Pinpoint the cell where the given text exists, returning its (x, y) midpoint coordinate. 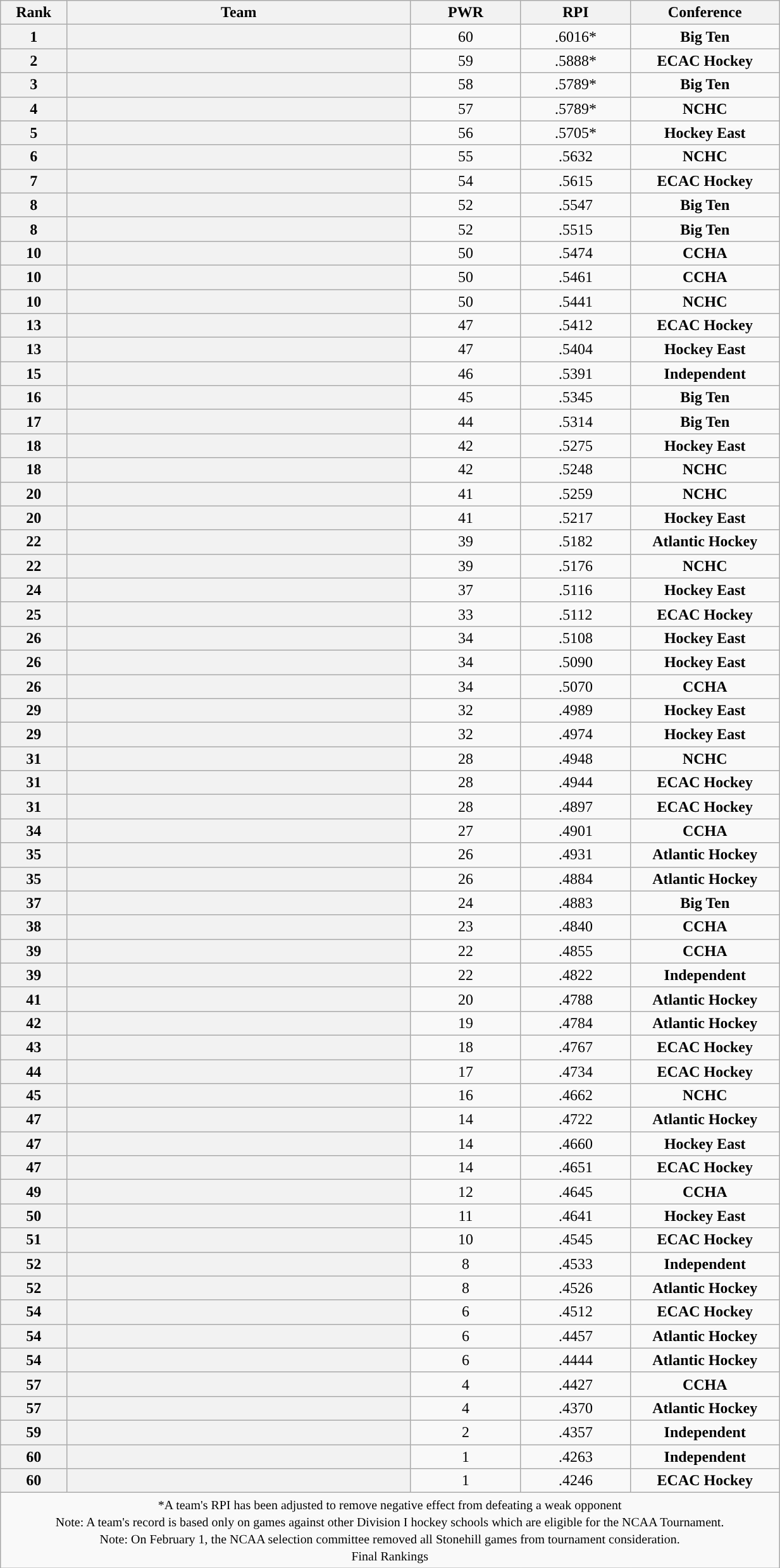
.5547 (576, 205)
51 (34, 1240)
.5112 (576, 614)
.5441 (576, 302)
25 (34, 614)
19 (466, 1023)
.4884 (576, 879)
.4840 (576, 927)
.5345 (576, 398)
.4444 (576, 1360)
.4651 (576, 1168)
.4883 (576, 903)
.5090 (576, 662)
.4788 (576, 999)
.5412 (576, 326)
.6016* (576, 37)
.5888* (576, 61)
38 (34, 927)
43 (34, 1047)
15 (34, 374)
.4645 (576, 1192)
.5259 (576, 494)
33 (466, 614)
.4246 (576, 1481)
.4855 (576, 951)
.5070 (576, 686)
.5461 (576, 277)
.4784 (576, 1023)
.4357 (576, 1432)
.5404 (576, 350)
.5632 (576, 157)
.4545 (576, 1240)
.5176 (576, 566)
.4944 (576, 783)
.4901 (576, 831)
Rank (34, 13)
.4931 (576, 855)
.4989 (576, 711)
.4457 (576, 1336)
.4533 (576, 1264)
.5391 (576, 374)
.4427 (576, 1384)
.4526 (576, 1288)
.4660 (576, 1144)
Team (239, 13)
.5108 (576, 638)
27 (466, 831)
58 (466, 85)
RPI (576, 13)
3 (34, 85)
.5217 (576, 518)
.5182 (576, 542)
.4263 (576, 1456)
.4641 (576, 1216)
.5474 (576, 253)
.5314 (576, 422)
.4370 (576, 1408)
12 (466, 1192)
49 (34, 1192)
.4822 (576, 975)
.5116 (576, 590)
56 (466, 133)
.4897 (576, 807)
.4662 (576, 1096)
11 (466, 1216)
.4512 (576, 1312)
.5515 (576, 229)
.4948 (576, 759)
.5248 (576, 470)
55 (466, 157)
.4767 (576, 1047)
PWR (466, 13)
Conference (705, 13)
.4722 (576, 1120)
23 (466, 927)
.5615 (576, 181)
46 (466, 374)
.5275 (576, 446)
.4734 (576, 1072)
.5705* (576, 133)
7 (34, 181)
5 (34, 133)
.4974 (576, 735)
